Find where the given text appears and provide that cell's center as [x, y] coordinate. 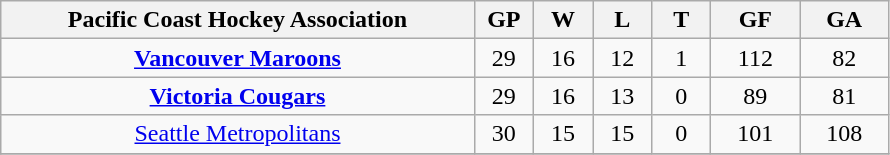
T [682, 20]
Pacific Coast Hockey Association [238, 20]
101 [756, 134]
Seattle Metropolitans [238, 134]
W [562, 20]
30 [504, 134]
GF [756, 20]
112 [756, 58]
13 [622, 96]
Victoria Cougars [238, 96]
89 [756, 96]
L [622, 20]
1 [682, 58]
12 [622, 58]
81 [844, 96]
GA [844, 20]
Vancouver Maroons [238, 58]
108 [844, 134]
82 [844, 58]
GP [504, 20]
